Capture the cell that displays the provided text and extract its [x, y] central coordinate. 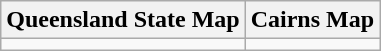
Cairns Map [312, 20]
Queensland State Map [123, 20]
